From the cell containing the given text, extract its center point as (X, Y) coordinate. 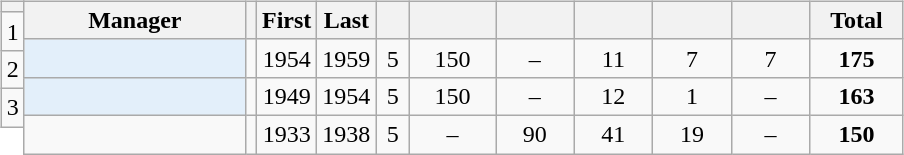
163 (857, 96)
1949 (286, 96)
19 (692, 134)
1959 (346, 58)
Last (346, 20)
41 (614, 134)
First (286, 20)
Total (857, 20)
1933 (286, 134)
175 (857, 58)
12 (614, 96)
90 (536, 134)
1938 (346, 134)
3 (12, 107)
2 (12, 69)
Manager (134, 20)
11 (614, 58)
